Pinpoint the cell where the given text exists, returning its (x, y) midpoint coordinate. 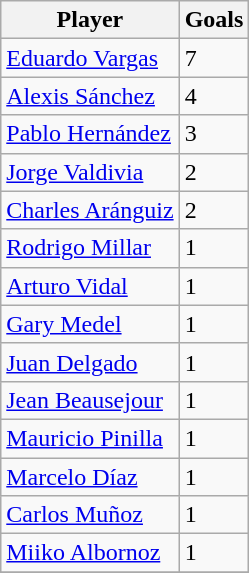
Alexis Sánchez (90, 96)
Carlos Muñoz (90, 515)
3 (214, 134)
Juan Delgado (90, 362)
Charles Aránguiz (90, 210)
Pablo Hernández (90, 134)
Mauricio Pinilla (90, 438)
Gary Medel (90, 324)
7 (214, 58)
Goals (214, 20)
Marcelo Díaz (90, 477)
Rodrigo Millar (90, 248)
4 (214, 96)
Player (90, 20)
Miiko Albornoz (90, 553)
Eduardo Vargas (90, 58)
Jorge Valdivia (90, 172)
Jean Beausejour (90, 400)
Arturo Vidal (90, 286)
